Search for the cell housing the specified text and yield its [X, Y] center coordinate. 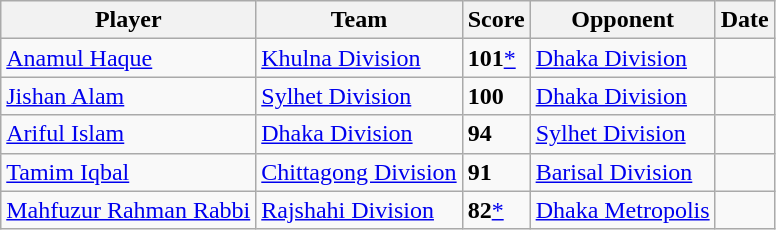
82* [496, 210]
Opponent [622, 20]
Ariful Islam [128, 134]
Barisal Division [622, 172]
100 [496, 96]
Tamim Iqbal [128, 172]
Date [744, 20]
Player [128, 20]
Anamul Haque [128, 58]
Mahfuzur Rahman Rabbi [128, 210]
94 [496, 134]
Team [359, 20]
Khulna Division [359, 58]
Score [496, 20]
Jishan Alam [128, 96]
101* [496, 58]
Rajshahi Division [359, 210]
Dhaka Metropolis [622, 210]
91 [496, 172]
Chittagong Division [359, 172]
